Find where the given text appears and provide that cell's center as [x, y] coordinate. 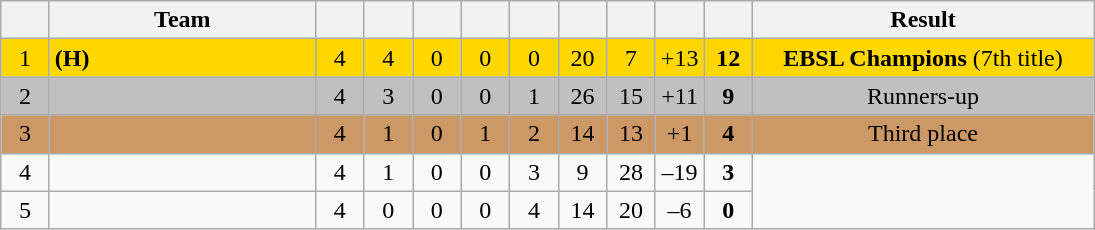
Team [182, 20]
12 [728, 58]
26 [582, 96]
+11 [680, 96]
–19 [680, 172]
(H) [182, 58]
13 [632, 134]
28 [632, 172]
7 [632, 58]
+1 [680, 134]
+13 [680, 58]
Result [922, 20]
Third place [922, 134]
15 [632, 96]
5 [26, 210]
EBSL Champions (7th title) [922, 58]
–6 [680, 210]
Runners-up [922, 96]
